Capture the cell that displays the provided text and extract its (x, y) central coordinate. 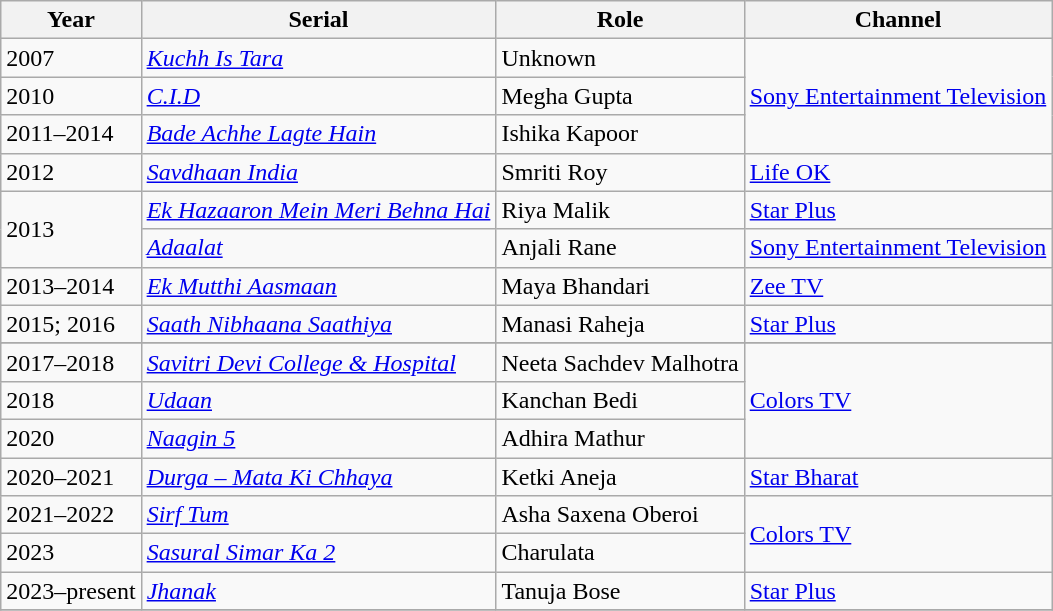
Saath Nibhaana Saathiya (318, 324)
2011–2014 (71, 134)
2018 (71, 400)
Manasi Raheja (620, 324)
2017–2018 (71, 362)
Naagin 5 (318, 438)
Savitri Devi College & Hospital (318, 362)
Adhira Mathur (620, 438)
2015; 2016 (71, 324)
2013–2014 (71, 286)
2023 (71, 553)
C.I.D (318, 96)
2007 (71, 58)
Unknown (620, 58)
2013 (71, 229)
Maya Bhandari (620, 286)
Asha Saxena Oberoi (620, 515)
Riya Malik (620, 210)
Savdhaan India (318, 172)
Ek Hazaaron Mein Meri Behna Hai (318, 210)
Tanuja Bose (620, 591)
Bade Achhe Lagte Hain (318, 134)
Sasural Simar Ka 2 (318, 553)
2010 (71, 96)
Sirf Tum (318, 515)
Role (620, 20)
Smriti Roy (620, 172)
Charulata (620, 553)
Adaalat (318, 248)
Life OK (898, 172)
Ishika Kapoor (620, 134)
Zee TV (898, 286)
2020 (71, 438)
2020–2021 (71, 477)
Ketki Aneja (620, 477)
2012 (71, 172)
Durga – Mata Ki Chhaya (318, 477)
Channel (898, 20)
Kanchan Bedi (620, 400)
Star Bharat (898, 477)
Udaan (318, 400)
Year (71, 20)
Anjali Rane (620, 248)
2021–2022 (71, 515)
Ek Mutthi Aasmaan (318, 286)
Kuchh Is Tara (318, 58)
Jhanak (318, 591)
Megha Gupta (620, 96)
2023–present (71, 591)
Neeta Sachdev Malhotra (620, 362)
Serial (318, 20)
